Pinpoint the cell where the given text exists, returning its (X, Y) midpoint coordinate. 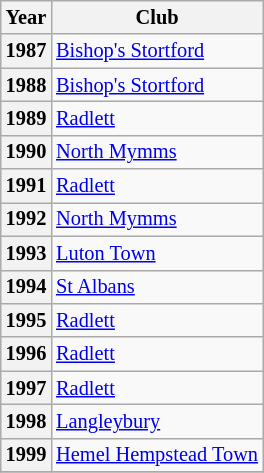
1999 (26, 455)
1989 (26, 118)
1995 (26, 320)
1992 (26, 219)
1991 (26, 186)
1988 (26, 85)
1987 (26, 51)
1994 (26, 287)
1998 (26, 421)
Year (26, 17)
Hemel Hempstead Town (157, 455)
1997 (26, 388)
1990 (26, 152)
Langleybury (157, 421)
1993 (26, 253)
Club (157, 17)
Luton Town (157, 253)
1996 (26, 354)
St Albans (157, 287)
